Detect which cell encompasses the target text, then output its (X, Y) center coordinate. 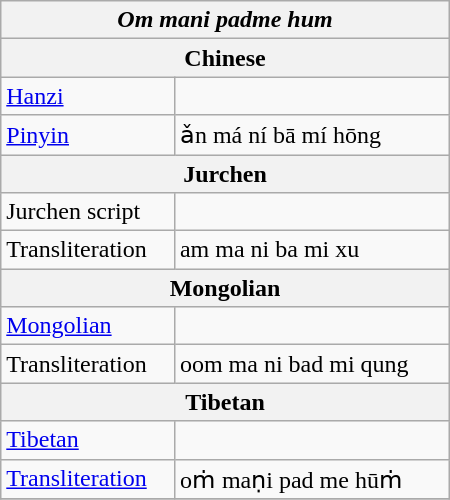
Hanzi (88, 96)
Jurchen (225, 173)
oom ma ni bad mi qung (312, 364)
am ma ni ba mi xu (312, 250)
oṁ maṇi pad me hūṁ (312, 479)
Pinyin (88, 135)
Om mani padme hum (225, 20)
ǎn má ní bā mí hōng (312, 135)
Chinese (225, 58)
Jurchen script (88, 212)
